Search for the cell housing the specified text and yield its [x, y] center coordinate. 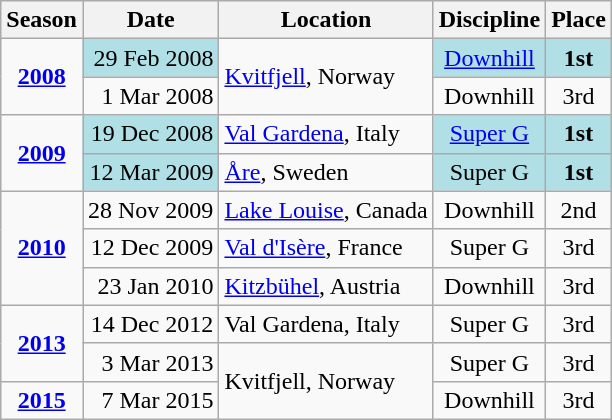
14 Dec 2012 [150, 324]
7 Mar 2015 [150, 400]
Kitzbühel, Austria [326, 286]
Val d'Isère, France [326, 248]
12 Dec 2009 [150, 248]
Åre, Sweden [326, 172]
23 Jan 2010 [150, 286]
28 Nov 2009 [150, 210]
2015 [42, 400]
19 Dec 2008 [150, 134]
Place [579, 20]
Lake Louise, Canada [326, 210]
1 Mar 2008 [150, 96]
Season [42, 20]
Date [150, 20]
3 Mar 2013 [150, 362]
29 Feb 2008 [150, 58]
2nd [579, 210]
2013 [42, 343]
2010 [42, 248]
2009 [42, 153]
12 Mar 2009 [150, 172]
Location [326, 20]
Discipline [489, 20]
2008 [42, 77]
